Detect which cell encompasses the target text, then output its (x, y) center coordinate. 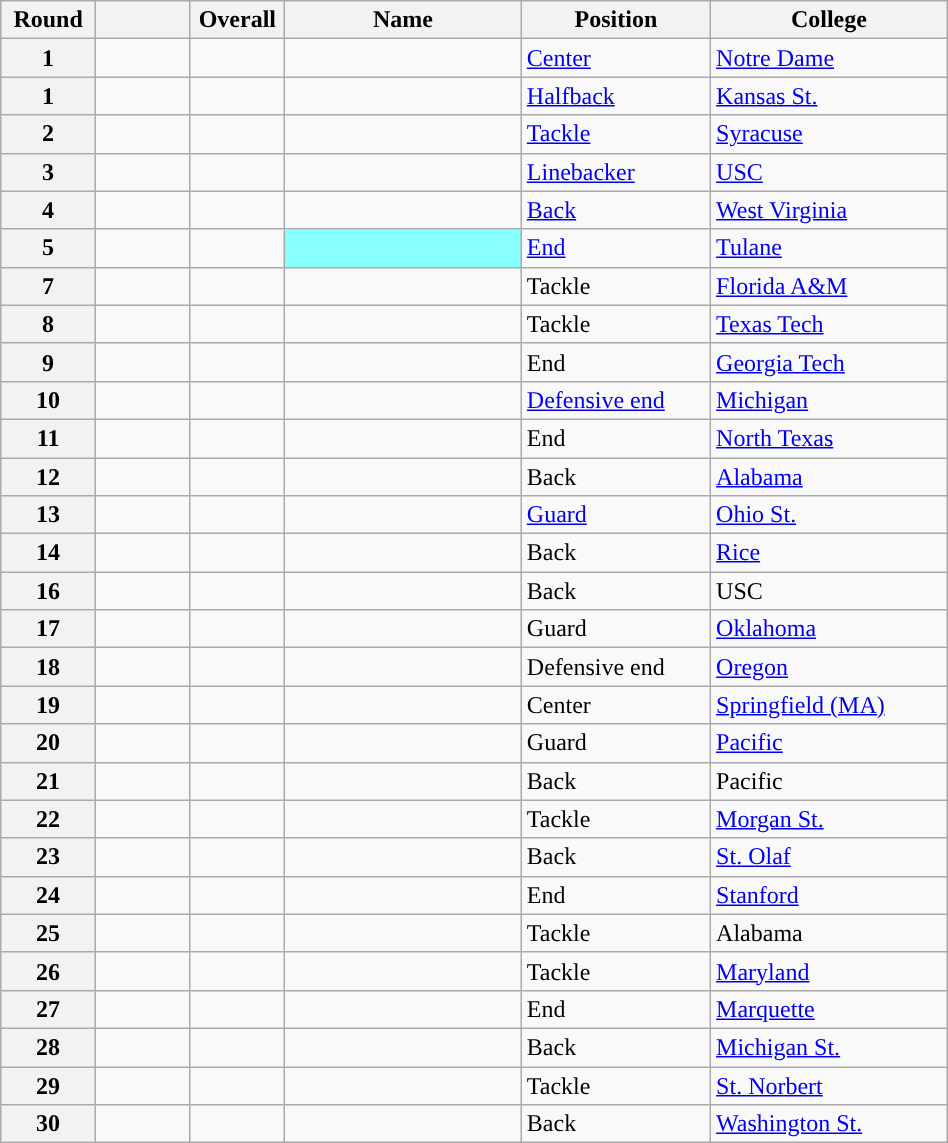
Georgia Tech (830, 362)
Marquette (830, 1009)
18 (48, 667)
St. Olaf (830, 857)
20 (48, 743)
2 (48, 134)
25 (48, 933)
27 (48, 1009)
Name (404, 20)
16 (48, 591)
Notre Dame (830, 58)
26 (48, 971)
Morgan St. (830, 819)
29 (48, 1085)
North Texas (830, 438)
23 (48, 857)
Texas Tech (830, 324)
Kansas St. (830, 96)
13 (48, 515)
Florida A&M (830, 286)
Oklahoma (830, 629)
9 (48, 362)
Stanford (830, 895)
11 (48, 438)
19 (48, 705)
21 (48, 781)
12 (48, 477)
West Virginia (830, 210)
10 (48, 400)
8 (48, 324)
17 (48, 629)
Round (48, 20)
24 (48, 895)
Michigan (830, 400)
Tulane (830, 248)
3 (48, 172)
7 (48, 286)
22 (48, 819)
Syracuse (830, 134)
Halfback (616, 96)
Overall (238, 20)
Oregon (830, 667)
14 (48, 553)
Springfield (MA) (830, 705)
St. Norbert (830, 1085)
5 (48, 248)
Linebacker (616, 172)
Rice (830, 553)
Washington St. (830, 1124)
Maryland (830, 971)
Michigan St. (830, 1047)
Ohio St. (830, 515)
Position (616, 20)
28 (48, 1047)
4 (48, 210)
30 (48, 1124)
College (830, 20)
